Output the [x, y] coordinate of the center of the cell containing the given text.  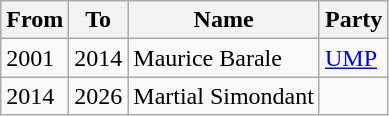
2026 [98, 96]
From [35, 20]
UMP [353, 58]
To [98, 20]
Martial Simondant [224, 96]
Party [353, 20]
Maurice Barale [224, 58]
2001 [35, 58]
Name [224, 20]
